Return (x, y) of the center of cell containing provided text 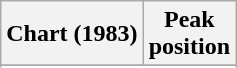
Chart (1983) (72, 34)
Peakposition (189, 34)
